Determine the [X, Y] coordinate at the center of the cell enclosing the given text.  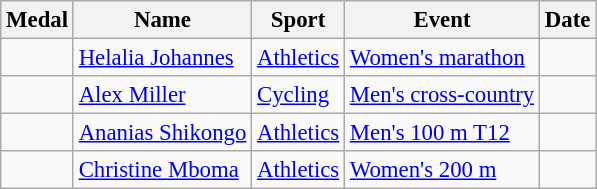
Alex Miller [162, 95]
Sport [298, 20]
Name [162, 20]
Helalia Johannes [162, 58]
Men's 100 m T12 [442, 133]
Cycling [298, 95]
Ananias Shikongo [162, 133]
Event [442, 20]
Date [568, 20]
Christine Mboma [162, 170]
Women's marathon [442, 58]
Medal [38, 20]
Women's 200 m [442, 170]
Men's cross-country [442, 95]
